Return the [x, y] coordinate for the center point of the cell that contains the specified text.  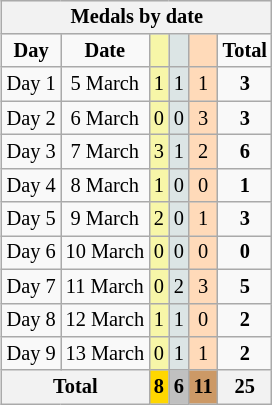
11 [204, 387]
Day 4 [32, 185]
Day 2 [32, 118]
Day 3 [32, 152]
Medals by date [137, 17]
8 [159, 387]
Day 9 [32, 354]
5 [245, 286]
8 March [105, 185]
Day 5 [32, 219]
Day 7 [32, 286]
Day 6 [32, 253]
10 March [105, 253]
11 March [105, 286]
Day [32, 51]
Day 1 [32, 84]
6 March [105, 118]
7 March [105, 152]
12 March [105, 320]
25 [245, 387]
5 March [105, 84]
Day 8 [32, 320]
9 March [105, 219]
Date [105, 51]
13 March [105, 354]
